From the cell containing the given text, extract its center point as (x, y) coordinate. 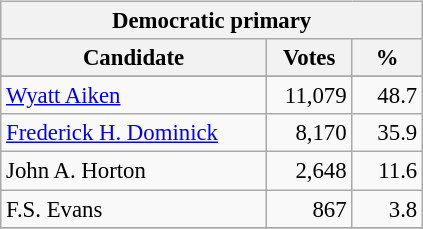
Democratic primary (212, 21)
48.7 (388, 96)
867 (309, 209)
Candidate (134, 58)
John A. Horton (134, 171)
35.9 (388, 133)
2,648 (309, 171)
8,170 (309, 133)
Wyatt Aiken (134, 96)
% (388, 58)
Votes (309, 58)
Frederick H. Dominick (134, 133)
F.S. Evans (134, 209)
11,079 (309, 96)
11.6 (388, 171)
3.8 (388, 209)
